Pinpoint the cell where the given text exists, returning its [x, y] midpoint coordinate. 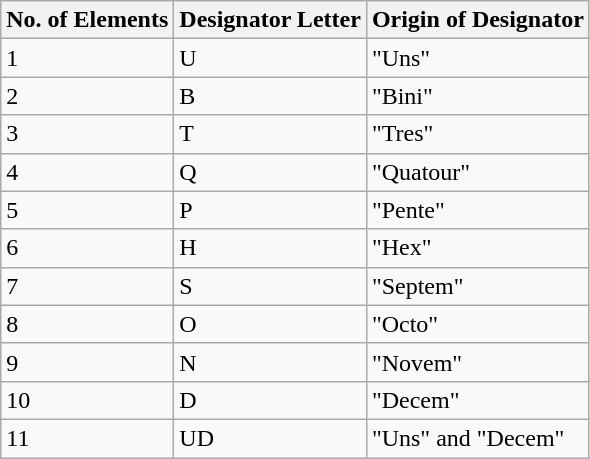
8 [88, 324]
1 [88, 58]
11 [88, 438]
"Bini" [478, 96]
7 [88, 286]
Designator Letter [270, 20]
"Tres" [478, 134]
"Novem" [478, 362]
"Octo" [478, 324]
No. of Elements [88, 20]
"Uns" [478, 58]
9 [88, 362]
S [270, 286]
P [270, 210]
10 [88, 400]
UD [270, 438]
D [270, 400]
2 [88, 96]
"Pente" [478, 210]
Q [270, 172]
"Septem" [478, 286]
Origin of Designator [478, 20]
4 [88, 172]
B [270, 96]
T [270, 134]
N [270, 362]
U [270, 58]
"Quatour" [478, 172]
6 [88, 248]
H [270, 248]
O [270, 324]
"Uns" and "Decem" [478, 438]
3 [88, 134]
"Decem" [478, 400]
"Hex" [478, 248]
5 [88, 210]
